Locate the cell with the specified text and output its (X, Y) center coordinate. 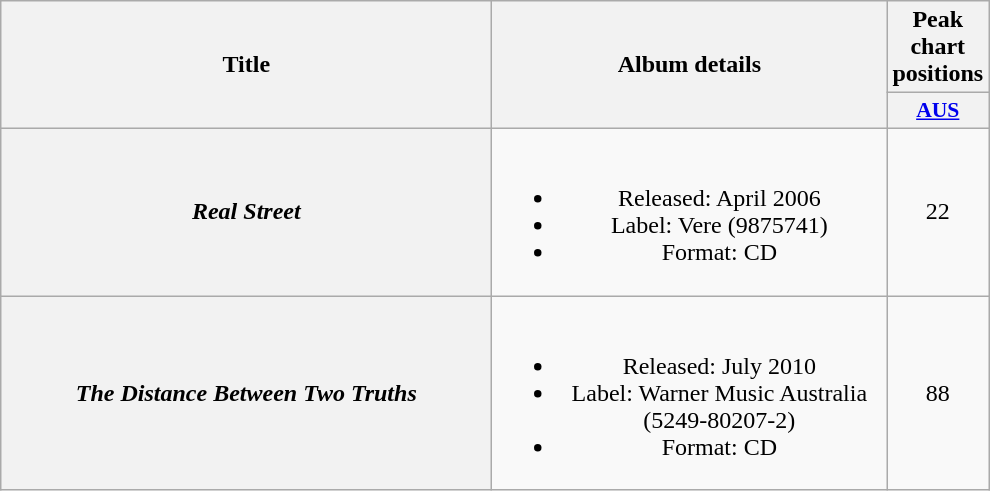
Released: April 2006Label: Vere (9875741)Format: CD (690, 212)
22 (938, 212)
The Distance Between Two Truths (246, 393)
Peak chart positions (938, 47)
Real Street (246, 212)
AUS (938, 111)
Released: July 2010Label: Warner Music Australia (5249-80207-2)Format: CD (690, 393)
88 (938, 393)
Album details (690, 65)
Title (246, 65)
